Detect which cell encompasses the target text, then output its [x, y] center coordinate. 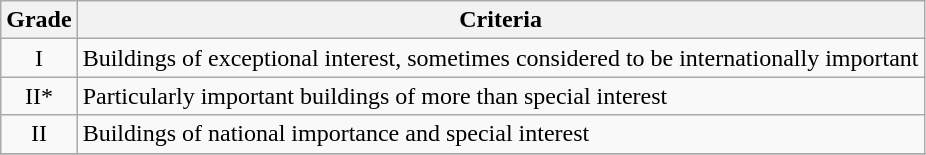
Buildings of national importance and special interest [500, 134]
Criteria [500, 20]
I [39, 58]
II* [39, 96]
Buildings of exceptional interest, sometimes considered to be internationally important [500, 58]
Particularly important buildings of more than special interest [500, 96]
Grade [39, 20]
II [39, 134]
